Identify which cell holds the provided text, then report its [x, y] central coordinate. 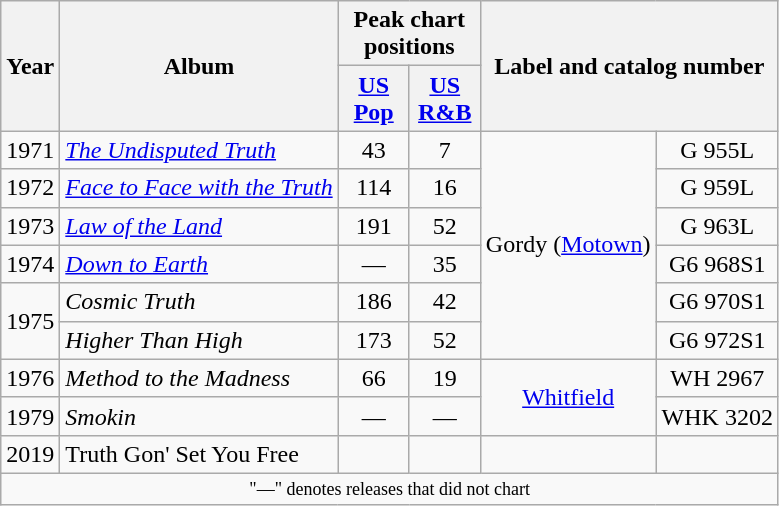
173 [374, 340]
G6 972S1 [717, 340]
1979 [30, 416]
Gordy (Motown) [568, 245]
Face to Face with the Truth [199, 188]
1975 [30, 321]
G 963L [717, 226]
Smokin [199, 416]
1976 [30, 378]
16 [444, 188]
G 955L [717, 150]
43 [374, 150]
114 [374, 188]
G6 970S1 [717, 302]
Higher Than High [199, 340]
Label and catalog number [629, 66]
Down to Earth [199, 264]
Year [30, 66]
1973 [30, 226]
42 [444, 302]
191 [374, 226]
Whitfield [568, 397]
Album [199, 66]
Peak chart positions [409, 34]
1971 [30, 150]
1974 [30, 264]
The Undisputed Truth [199, 150]
G 959L [717, 188]
US Pop [374, 98]
Law of the Land [199, 226]
US R&B [444, 98]
35 [444, 264]
Method to the Madness [199, 378]
186 [374, 302]
66 [374, 378]
7 [444, 150]
Cosmic Truth [199, 302]
WHK 3202 [717, 416]
2019 [30, 454]
Truth Gon' Set You Free [199, 454]
1972 [30, 188]
WH 2967 [717, 378]
19 [444, 378]
"—" denotes releases that did not chart [390, 488]
G6 968S1 [717, 264]
